Detect which cell encompasses the target text, then output its [x, y] center coordinate. 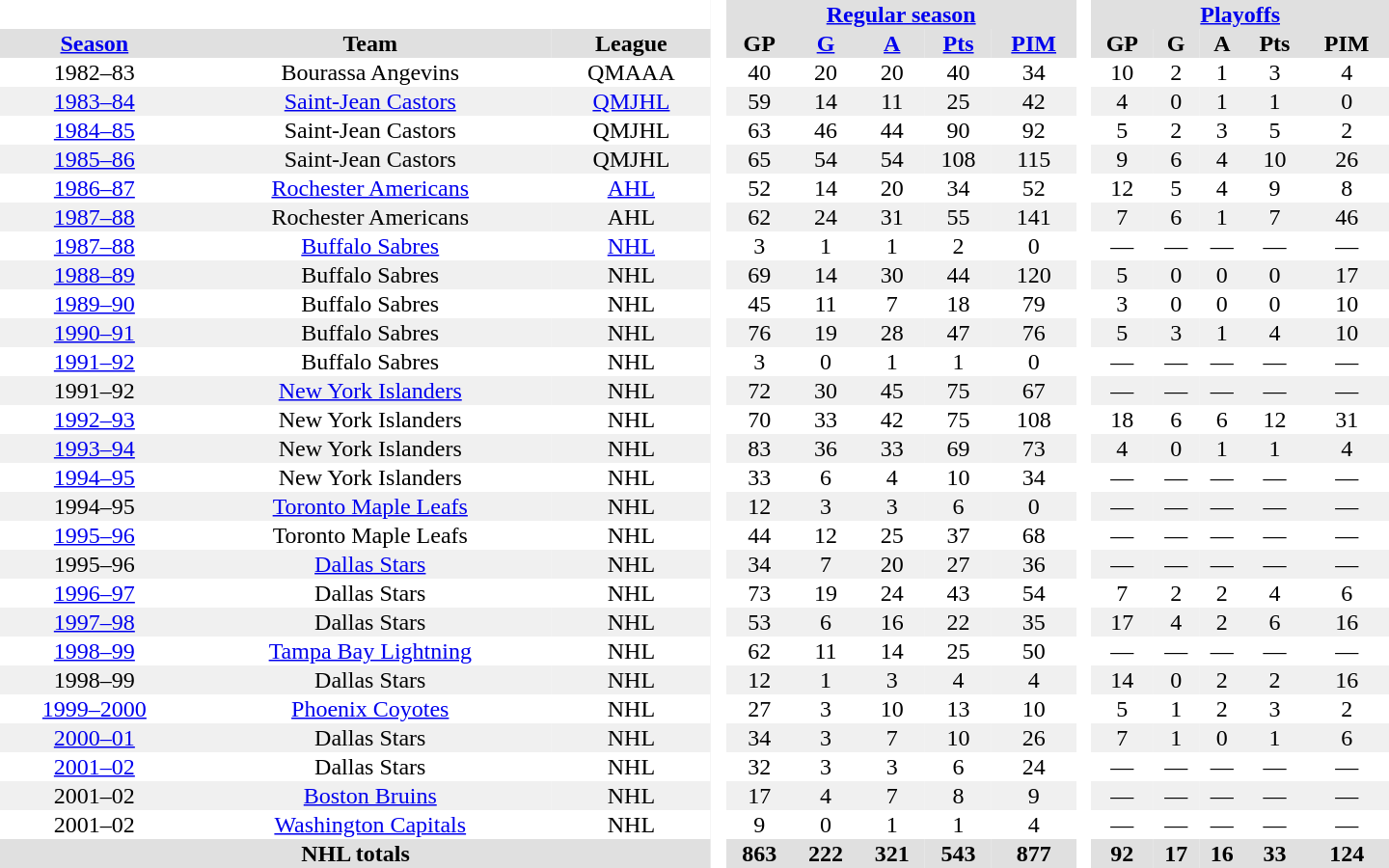
1988–89 [95, 275]
Team [370, 43]
Washington Capitals [370, 825]
115 [1034, 159]
43 [959, 593]
Boston Bruins [370, 796]
863 [760, 854]
68 [1034, 535]
13 [959, 709]
1990–91 [95, 333]
59 [760, 101]
Regular season [901, 14]
35 [1034, 622]
543 [959, 854]
Playoffs [1240, 14]
32 [760, 767]
72 [760, 391]
1996–97 [95, 593]
22 [959, 622]
1985–86 [95, 159]
1997–98 [95, 622]
141 [1034, 217]
83 [760, 448]
67 [1034, 391]
53 [760, 622]
1986–87 [95, 188]
1984–85 [95, 130]
28 [891, 333]
2000–01 [95, 738]
124 [1347, 854]
1982–83 [95, 72]
222 [826, 854]
Bourassa Angevins [370, 72]
1992–93 [95, 420]
50 [1034, 651]
321 [891, 854]
90 [959, 130]
877 [1034, 854]
League [631, 43]
NHL totals [355, 854]
120 [1034, 275]
1989–90 [95, 304]
Tampa Bay Lightning [370, 651]
55 [959, 217]
1983–84 [95, 101]
37 [959, 535]
1993–94 [95, 448]
70 [760, 420]
65 [760, 159]
Phoenix Coyotes [370, 709]
79 [1034, 304]
QMAAA [631, 72]
Season [95, 43]
1999–2000 [95, 709]
63 [760, 130]
47 [959, 333]
